Extract the [x, y] coordinate from the center of the cell holding the provided text.  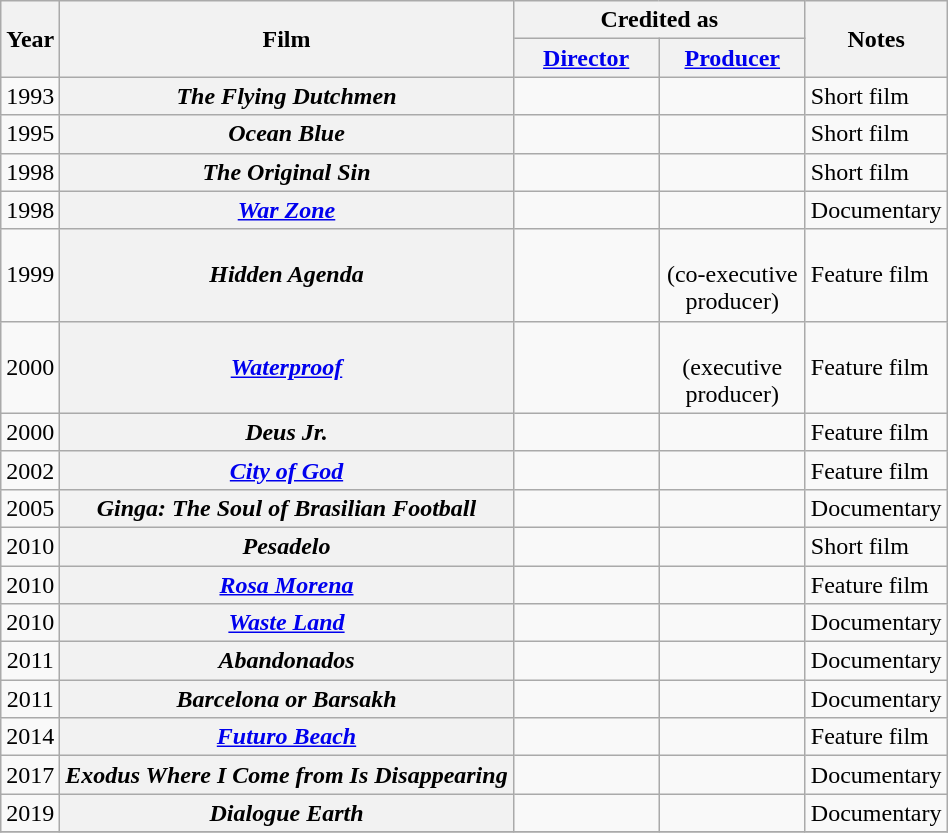
Exodus Where I Come from Is Disappearing [286, 775]
The Original Sin [286, 172]
Waste Land [286, 623]
Hidden Agenda [286, 275]
1993 [30, 96]
1995 [30, 134]
City of God [286, 470]
Producer [732, 58]
1999 [30, 275]
2014 [30, 737]
2005 [30, 508]
Futuro Beach [286, 737]
Dialogue Earth [286, 813]
War Zone [286, 210]
Ocean Blue [286, 134]
Pesadelo [286, 546]
Ginga: The Soul of Brasilian Football [286, 508]
2019 [30, 813]
Abandonados [286, 661]
(co-executive producer) [732, 275]
Deus Jr. [286, 432]
Rosa Morena [286, 585]
The Flying Dutchmen [286, 96]
Waterproof [286, 367]
(executive producer) [732, 367]
Director [586, 58]
Film [286, 39]
Notes [876, 39]
Credited as [659, 20]
2002 [30, 470]
2017 [30, 775]
Barcelona or Barsakh [286, 699]
Year [30, 39]
